Find where the given text appears and provide that cell's center as [x, y] coordinate. 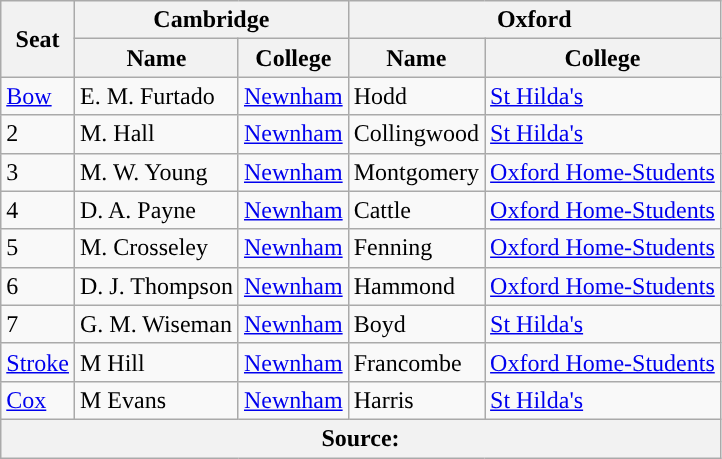
Seat [38, 39]
Stroke [38, 362]
6 [38, 286]
4 [38, 210]
Francombe [416, 362]
Collingwood [416, 134]
M. W. Young [156, 172]
3 [38, 172]
Hammond [416, 286]
M. Hall [156, 134]
D. A. Payne [156, 210]
G. M. Wiseman [156, 324]
M Evans [156, 400]
Source: [361, 438]
Hodd [416, 96]
E. M. Furtado [156, 96]
Cattle [416, 210]
Boyd [416, 324]
M. Crosseley [156, 248]
Cox [38, 400]
M Hill [156, 362]
Bow [38, 96]
Harris [416, 400]
5 [38, 248]
7 [38, 324]
Montgomery [416, 172]
2 [38, 134]
Oxford [534, 20]
Fenning [416, 248]
D. J. Thompson [156, 286]
Cambridge [211, 20]
